Scan for the cell matching the given text and deliver its [x, y] coordinate at center. 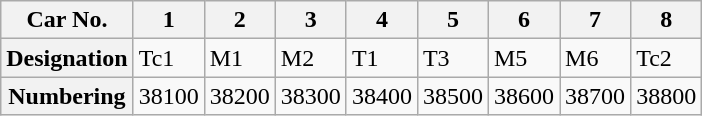
38200 [240, 96]
5 [452, 20]
M2 [310, 58]
M5 [524, 58]
4 [382, 20]
1 [168, 20]
38500 [452, 96]
38600 [524, 96]
6 [524, 20]
M1 [240, 58]
T3 [452, 58]
7 [596, 20]
Tc1 [168, 58]
38700 [596, 96]
T1 [382, 58]
Car No. [67, 20]
M6 [596, 58]
38400 [382, 96]
Tc2 [666, 58]
2 [240, 20]
38300 [310, 96]
3 [310, 20]
8 [666, 20]
38100 [168, 96]
38800 [666, 96]
Numbering [67, 96]
Designation [67, 58]
